Search for the cell housing the specified text and yield its (X, Y) center coordinate. 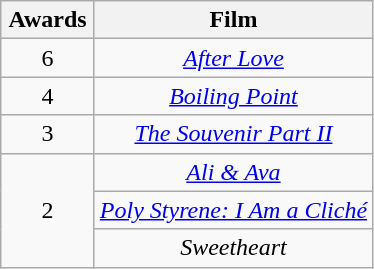
Film (233, 20)
6 (48, 58)
Sweetheart (233, 248)
Ali & Ava (233, 172)
Boiling Point (233, 96)
3 (48, 134)
Poly Styrene: I Am a Cliché (233, 210)
Awards (48, 20)
The Souvenir Part II (233, 134)
After Love (233, 58)
4 (48, 96)
2 (48, 210)
